Extract the [x, y] coordinate from the center of the cell holding the provided text.  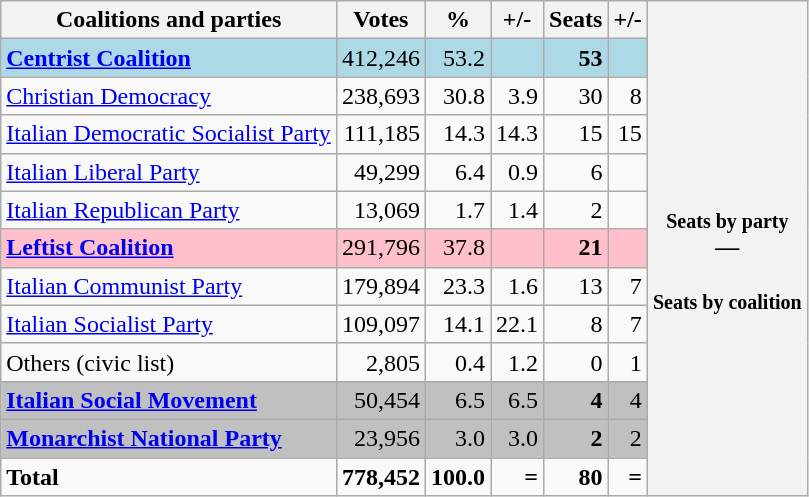
13,069 [380, 210]
Votes [380, 20]
111,185 [380, 134]
% [458, 20]
80 [576, 477]
6.4 [458, 172]
0 [576, 362]
Italian Democratic Socialist Party [169, 134]
Italian Communist Party [169, 286]
Seats [576, 20]
2,805 [380, 362]
179,894 [380, 286]
1 [628, 362]
100.0 [458, 477]
Leftist Coalition [169, 248]
1.7 [458, 210]
1.4 [516, 210]
53.2 [458, 58]
Italian Social Movement [169, 400]
30 [576, 96]
21 [576, 248]
14.1 [458, 324]
3.9 [516, 96]
Italian Liberal Party [169, 172]
30.8 [458, 96]
0.9 [516, 172]
Coalitions and parties [169, 20]
109,097 [380, 324]
22.1 [516, 324]
50,454 [380, 400]
Total [169, 477]
238,693 [380, 96]
Centrist Coalition [169, 58]
37.8 [458, 248]
778,452 [380, 477]
23.3 [458, 286]
13 [576, 286]
Monarchist National Party [169, 438]
412,246 [380, 58]
23,956 [380, 438]
0.4 [458, 362]
Italian Socialist Party [169, 324]
53 [576, 58]
1.2 [516, 362]
6 [576, 172]
Others (civic list) [169, 362]
49,299 [380, 172]
Christian Democracy [169, 96]
1.6 [516, 286]
Seats by party—Seats by coalition [727, 248]
Italian Republican Party [169, 210]
291,796 [380, 248]
